Extract the [x, y] coordinate from the center of the cell holding the provided text.  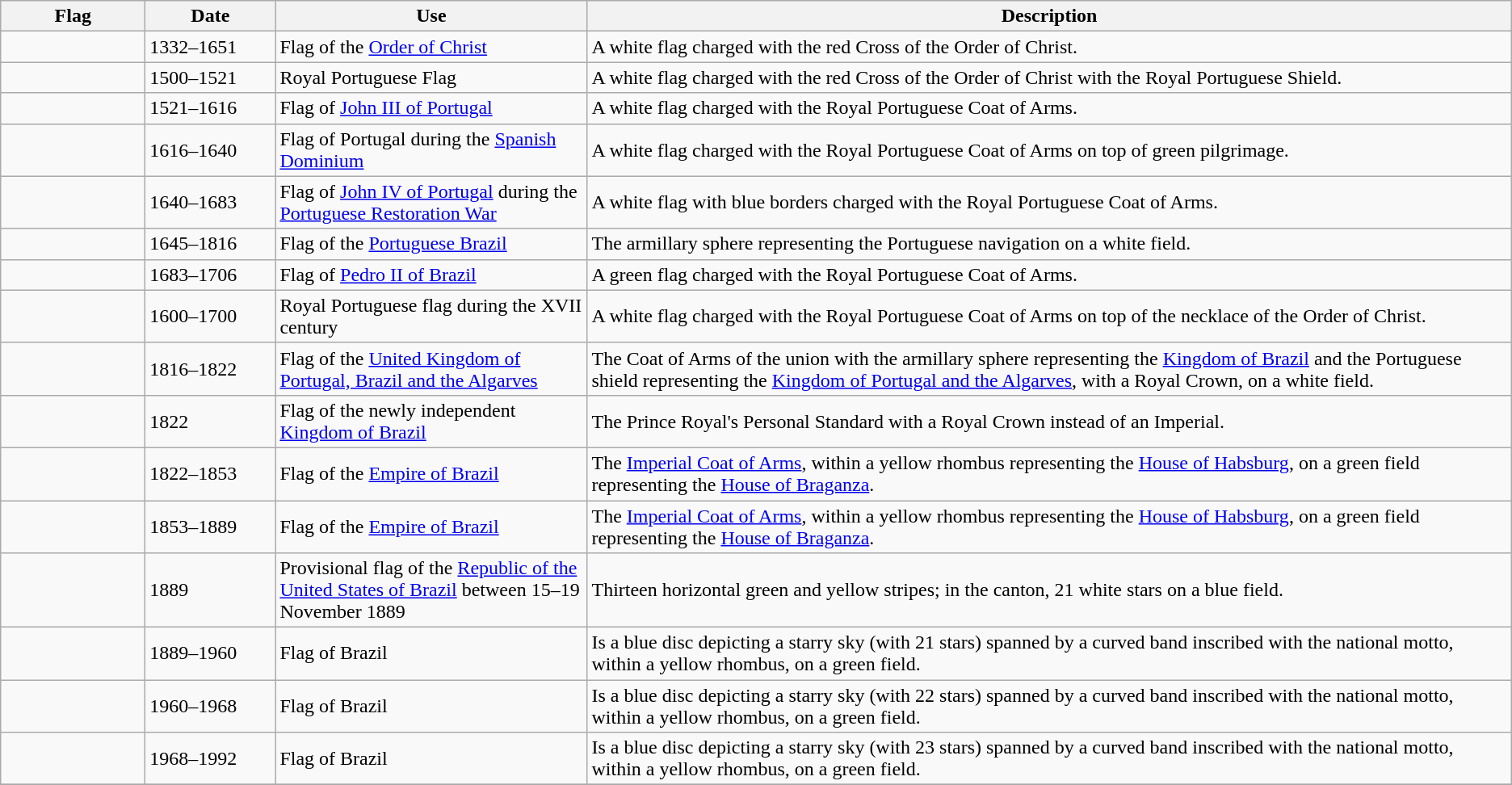
1645–1816 [210, 244]
Flag of the United Kingdom of Portugal, Brazil and the Algarves [431, 368]
Use [431, 16]
1600–1700 [210, 317]
Flag [73, 16]
1640–1683 [210, 202]
Royal Portuguese Flag [431, 78]
A white flag charged with the Royal Portuguese Coat of Arms on top of the necklace of the Order of Christ. [1049, 317]
1332–1651 [210, 47]
The armillary sphere representing the Portuguese navigation on a white field. [1049, 244]
Flag of the Portuguese Brazil [431, 244]
Flag of the newly independent Kingdom of Brazil [431, 422]
A white flag charged with the Royal Portuguese Coat of Arms on top of green pilgrimage. [1049, 150]
1683–1706 [210, 275]
Royal Portuguese flag during the XVII century [431, 317]
1822–1853 [210, 473]
The Prince Royal's Personal Standard with a Royal Crown instead of an Imperial. [1049, 422]
1500–1521 [210, 78]
1853–1889 [210, 527]
Flag of John III of Portugal [431, 108]
1889 [210, 590]
1960–1968 [210, 706]
Provisional flag of the Republic of the United States of Brazil between 15–19 November 1889 [431, 590]
Flag of Pedro II of Brazil [431, 275]
Description [1049, 16]
1889–1960 [210, 654]
1816–1822 [210, 368]
1616–1640 [210, 150]
Thirteen horizontal green and yellow stripes; in the canton, 21 white stars on a blue field. [1049, 590]
A white flag charged with the red Cross of the Order of Christ with the Royal Portuguese Shield. [1049, 78]
1521–1616 [210, 108]
A green flag charged with the Royal Portuguese Coat of Arms. [1049, 275]
A white flag with blue borders charged with the Royal Portuguese Coat of Arms. [1049, 202]
Flag of Portugal during the Spanish Dominium [431, 150]
1968–1992 [210, 759]
Date [210, 16]
Flag of John IV of Portugal during the Portuguese Restoration War [431, 202]
A white flag charged with the Royal Portuguese Coat of Arms. [1049, 108]
1822 [210, 422]
A white flag charged with the red Cross of the Order of Christ. [1049, 47]
Flag of the Order of Christ [431, 47]
